Determine the (X, Y) coordinate at the center of the cell enclosing the given text.  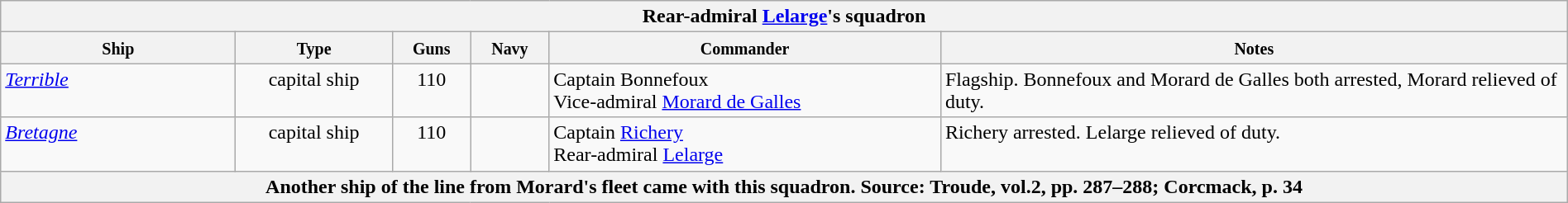
Ship (118, 48)
Commander (745, 48)
Bretagne (118, 144)
Terrible (118, 91)
Rear-admiral Lelarge's squadron (784, 17)
Captain BonnefouxVice-admiral Morard de Galles (745, 91)
Navy (509, 48)
Richery arrested. Lelarge relieved of duty. (1254, 144)
Guns (432, 48)
Another ship of the line from Morard's fleet came with this squadron. Source: Troude, vol.2, pp. 287–288; Corcmack, p. 34 (784, 186)
Type (314, 48)
Flagship. Bonnefoux and Morard de Galles both arrested, Morard relieved of duty. (1254, 91)
Captain RicheryRear-admiral Lelarge (745, 144)
Notes (1254, 48)
